Find where the given text appears and provide that cell's center as (X, Y) coordinate. 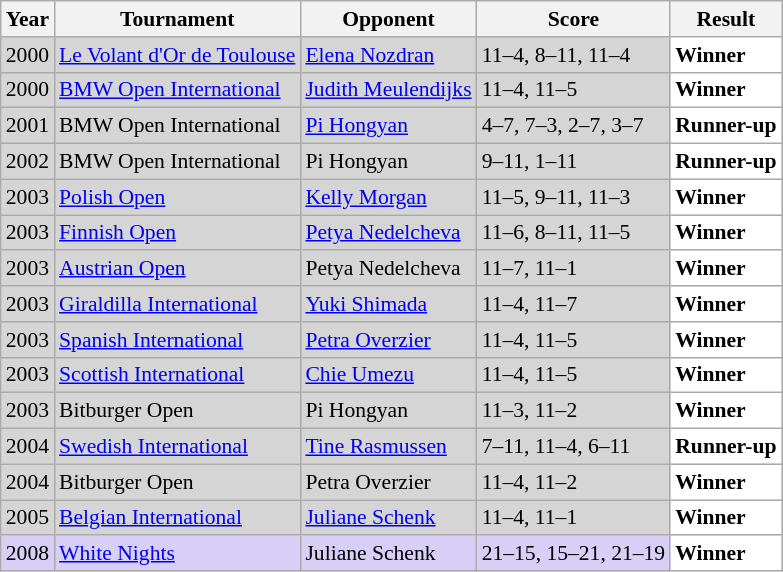
Chie Umezu (388, 375)
11–5, 9–11, 11–3 (574, 197)
11–3, 11–2 (574, 411)
Polish Open (177, 197)
11–4, 8–11, 11–4 (574, 55)
Kelly Morgan (388, 197)
11–7, 11–1 (574, 269)
2002 (28, 162)
21–15, 15–21, 21–19 (574, 554)
Score (574, 19)
Year (28, 19)
2005 (28, 518)
Judith Meulendijks (388, 90)
4–7, 7–3, 2–7, 3–7 (574, 126)
Spanish International (177, 340)
11–4, 11–7 (574, 304)
7–11, 11–4, 6–11 (574, 447)
Scottish International (177, 375)
Tournament (177, 19)
Belgian International (177, 518)
Opponent (388, 19)
Yuki Shimada (388, 304)
Tine Rasmussen (388, 447)
Finnish Open (177, 233)
11–4, 11–2 (574, 482)
11–4, 11–1 (574, 518)
White Nights (177, 554)
2008 (28, 554)
9–11, 1–11 (574, 162)
Swedish International (177, 447)
11–6, 8–11, 11–5 (574, 233)
Result (726, 19)
Austrian Open (177, 269)
2001 (28, 126)
Elena Nozdran (388, 55)
Giraldilla International (177, 304)
Le Volant d'Or de Toulouse (177, 55)
